Identify which cell holds the provided text, then report its (X, Y) central coordinate. 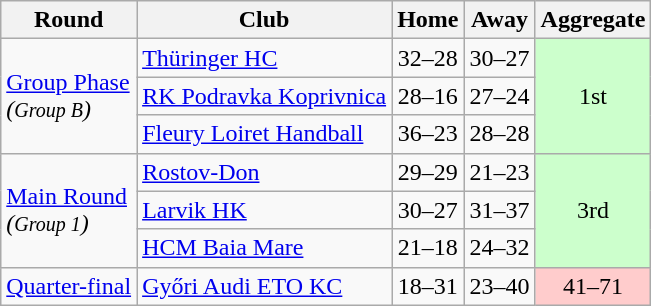
Fleury Loiret Handball (264, 134)
21–18 (428, 248)
RK Podravka Koprivnica (264, 96)
23–40 (500, 286)
41–71 (593, 286)
Thüringer HC (264, 58)
HCM Baia Mare (264, 248)
Home (428, 20)
Aggregate (593, 20)
Club (264, 20)
36–23 (428, 134)
29–29 (428, 172)
21–23 (500, 172)
24–32 (500, 248)
31–37 (500, 210)
Quarter-final (69, 286)
Away (500, 20)
Main Round(Group 1) (69, 210)
27–24 (500, 96)
28–28 (500, 134)
3rd (593, 210)
Round (69, 20)
Larvik HK (264, 210)
1st (593, 96)
18–31 (428, 286)
Group Phase(Group B) (69, 96)
28–16 (428, 96)
32–28 (428, 58)
Rostov-Don (264, 172)
Győri Audi ETO KC (264, 286)
